Return (X, Y) of the center of cell containing provided text 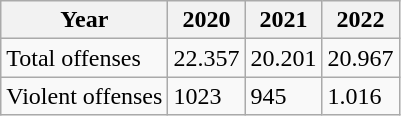
2022 (360, 20)
1.016 (360, 96)
22.357 (206, 58)
2021 (284, 20)
1023 (206, 96)
20.967 (360, 58)
Year (84, 20)
Total offenses (84, 58)
Violent offenses (84, 96)
945 (284, 96)
2020 (206, 20)
20.201 (284, 58)
